Provide the [x, y] coordinate of the cell's center where the given text is located.  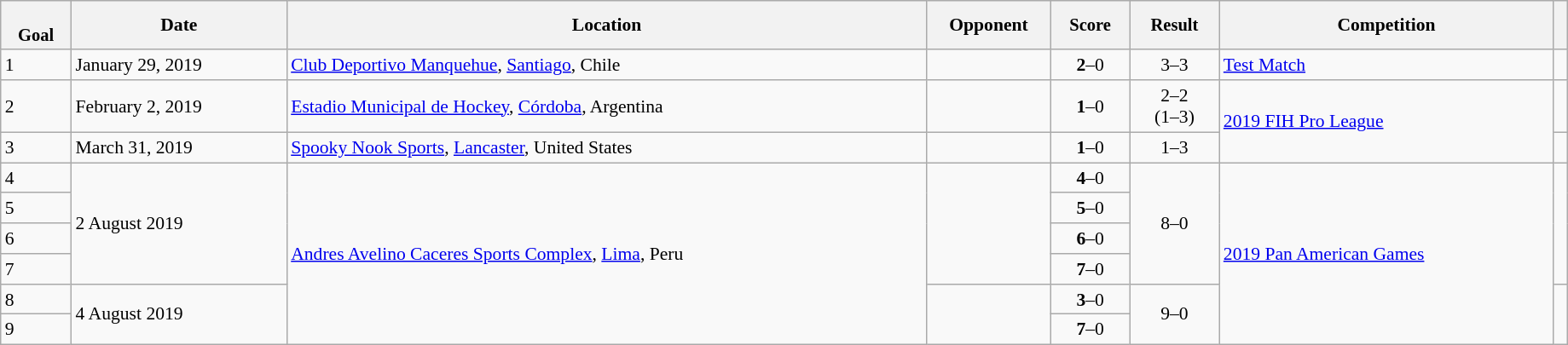
6–0 [1090, 239]
1–3 [1175, 148]
3–3 [1175, 66]
Date [179, 26]
Club Deportivo Manquehue, Santiago, Chile [607, 66]
2019 FIH Pro League [1386, 121]
Competition [1386, 26]
5 [36, 209]
4–0 [1090, 178]
2 [36, 106]
3 [36, 148]
Goal [36, 26]
2–0 [1090, 66]
Result [1175, 26]
January 29, 2019 [179, 66]
Estadio Municipal de Hockey, Córdoba, Argentina [607, 106]
2019 Pan American Games [1386, 254]
9 [36, 330]
Test Match [1386, 66]
7 [36, 269]
4 [36, 178]
2–2(1–3) [1175, 106]
2 August 2019 [179, 223]
Score [1090, 26]
6 [36, 239]
Location [607, 26]
3–0 [1090, 300]
9–0 [1175, 315]
8 [36, 300]
1 [36, 66]
4 August 2019 [179, 315]
February 2, 2019 [179, 106]
March 31, 2019 [179, 148]
Spooky Nook Sports, Lancaster, United States [607, 148]
Opponent [989, 26]
Andres Avelino Caceres Sports Complex, Lima, Peru [607, 254]
8–0 [1175, 223]
5–0 [1090, 209]
